Locate the cell with the specified text and output its [x, y] center coordinate. 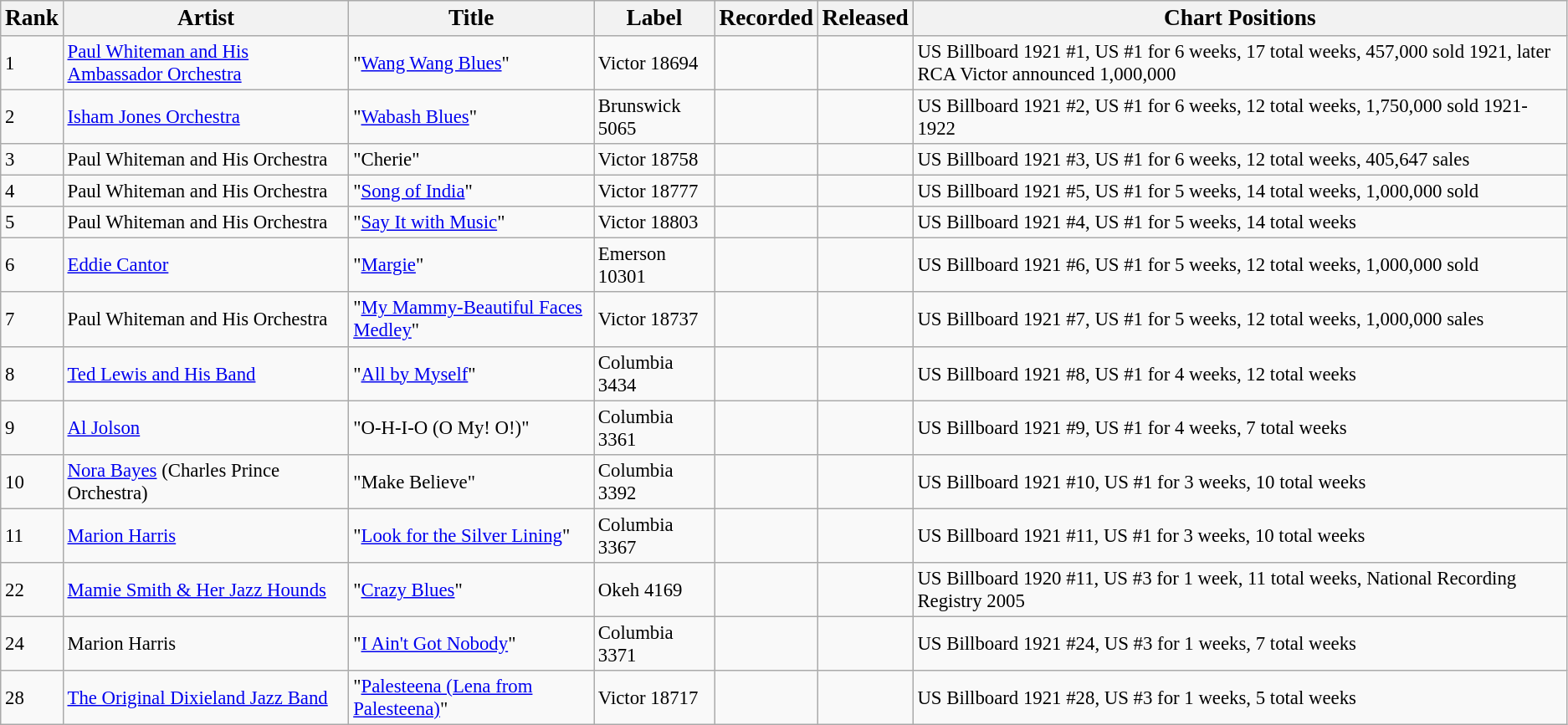
"Crazy Blues" [472, 590]
4 [32, 191]
"Palesteena (Lena from Palesteena)" [472, 697]
"Look for the Silver Lining" [472, 535]
Columbia 3361 [654, 428]
Rank [32, 18]
Columbia 3367 [654, 535]
US Billboard 1921 #1, US #1 for 6 weeks, 17 total weeks, 457,000 sold 1921, later RCA Victor announced 1,000,000 [1240, 64]
US Billboard 1921 #3, US #1 for 6 weeks, 12 total weeks, 405,647 sales [1240, 160]
The Original Dixieland Jazz Band [206, 697]
Victor 18694 [654, 64]
US Billboard 1921 #9, US #1 for 4 weeks, 7 total weeks [1240, 428]
Label [654, 18]
"Make Believe" [472, 482]
7 [32, 319]
US Billboard 1921 #4, US #1 for 5 weeks, 14 total weeks [1240, 222]
"Say It with Music" [472, 222]
9 [32, 428]
Ted Lewis and His Band [206, 373]
Isham Jones Orchestra [206, 117]
US Billboard 1921 #5, US #1 for 5 weeks, 14 total weeks, 1,000,000 sold [1240, 191]
Victor 18737 [654, 319]
Chart Positions [1240, 18]
Columbia 3434 [654, 373]
US Billboard 1921 #8, US #1 for 4 weeks, 12 total weeks [1240, 373]
Victor 18803 [654, 222]
8 [32, 373]
US Billboard 1920 #11, US #3 for 1 week, 11 total weeks, National Recording Registry 2005 [1240, 590]
Victor 18777 [654, 191]
Victor 18717 [654, 697]
5 [32, 222]
Al Jolson [206, 428]
US Billboard 1921 #7, US #1 for 5 weeks, 12 total weeks, 1,000,000 sales [1240, 319]
"All by Myself" [472, 373]
"Wang Wang Blues" [472, 64]
24 [32, 644]
"I Ain't Got Nobody" [472, 644]
10 [32, 482]
1 [32, 64]
"My Mammy-Beautiful Faces Medley" [472, 319]
Columbia 3392 [654, 482]
2 [32, 117]
Artist [206, 18]
Title [472, 18]
"Margie" [472, 266]
"Song of India" [472, 191]
Okeh 4169 [654, 590]
Emerson 10301 [654, 266]
11 [32, 535]
Columbia 3371 [654, 644]
"Wabash Blues" [472, 117]
Nora Bayes (Charles Prince Orchestra) [206, 482]
Recorded [766, 18]
US Billboard 1921 #2, US #1 for 6 weeks, 12 total weeks, 1,750,000 sold 1921-1922 [1240, 117]
28 [32, 697]
US Billboard 1921 #10, US #1 for 3 weeks, 10 total weeks [1240, 482]
Mamie Smith & Her Jazz Hounds [206, 590]
22 [32, 590]
"O-H-I-O (O My! O!)" [472, 428]
6 [32, 266]
"Cherie" [472, 160]
US Billboard 1921 #28, US #3 for 1 weeks, 5 total weeks [1240, 697]
Released [865, 18]
3 [32, 160]
US Billboard 1921 #6, US #1 for 5 weeks, 12 total weeks, 1,000,000 sold [1240, 266]
US Billboard 1921 #24, US #3 for 1 weeks, 7 total weeks [1240, 644]
Paul Whiteman and His Ambassador Orchestra [206, 64]
Eddie Cantor [206, 266]
Victor 18758 [654, 160]
US Billboard 1921 #11, US #1 for 3 weeks, 10 total weeks [1240, 535]
Brunswick 5065 [654, 117]
